Return the (x, y) coordinate for the center point of the cell that contains the specified text.  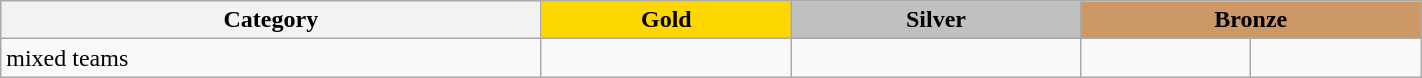
mixed teams (271, 58)
Bronze (1250, 20)
Silver (936, 20)
Category (271, 20)
Gold (666, 20)
